Find where the given text appears and provide that cell's center as [x, y] coordinate. 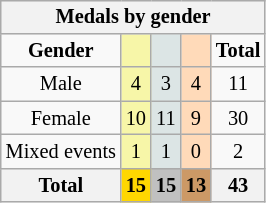
3 [166, 84]
Mixed events [61, 152]
Medals by gender [133, 17]
Male [61, 84]
30 [238, 118]
Female [61, 118]
10 [136, 118]
Gender [61, 51]
0 [196, 152]
43 [238, 185]
13 [196, 185]
9 [196, 118]
2 [238, 152]
